Detect which cell encompasses the target text, then output its [X, Y] center coordinate. 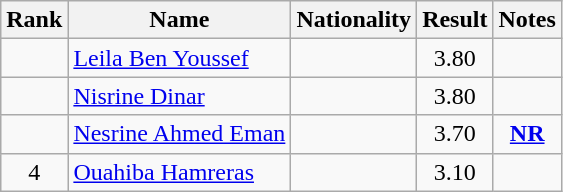
Result [455, 20]
Nesrine Ahmed Eman [180, 134]
4 [34, 172]
Ouahiba Hamreras [180, 172]
Rank [34, 20]
Notes [527, 20]
3.70 [455, 134]
NR [527, 134]
Nationality [354, 20]
Nisrine Dinar [180, 96]
Leila Ben Youssef [180, 58]
3.10 [455, 172]
Name [180, 20]
